Capture the cell that displays the provided text and extract its (X, Y) central coordinate. 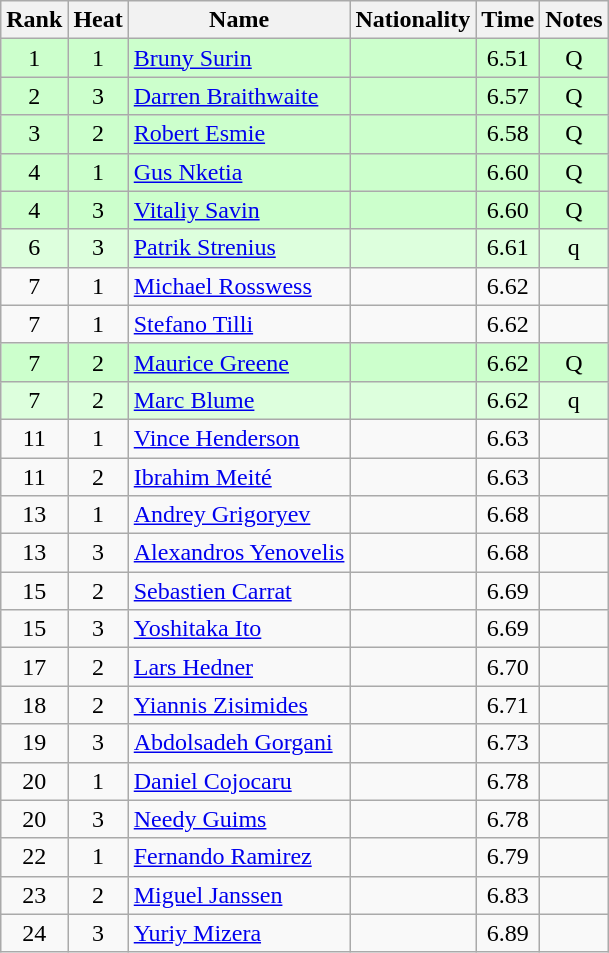
Yoshitaka Ito (239, 629)
Darren Braithwaite (239, 96)
6.70 (508, 667)
6.58 (508, 134)
Maurice Greene (239, 362)
Gus Nketia (239, 172)
Abdolsadeh Gorgani (239, 743)
Vitaliy Savin (239, 210)
Name (239, 20)
24 (34, 933)
6.51 (508, 58)
Daniel Cojocaru (239, 781)
Robert Esmie (239, 134)
Bruny Surin (239, 58)
Time (508, 20)
6.89 (508, 933)
Sebastien Carrat (239, 591)
Lars Hedner (239, 667)
6.71 (508, 705)
Heat (98, 20)
Michael Rosswess (239, 286)
Patrik Strenius (239, 248)
23 (34, 895)
6.79 (508, 857)
Miguel Janssen (239, 895)
Alexandros Yenovelis (239, 553)
17 (34, 667)
Rank (34, 20)
18 (34, 705)
Marc Blume (239, 400)
6.83 (508, 895)
19 (34, 743)
6.73 (508, 743)
Fernando Ramirez (239, 857)
Ibrahim Meité (239, 477)
6 (34, 248)
Vince Henderson (239, 438)
Notes (574, 20)
Stefano Tilli (239, 324)
Yiannis Zisimides (239, 705)
6.57 (508, 96)
6.61 (508, 248)
22 (34, 857)
Nationality (413, 20)
Andrey Grigoryev (239, 515)
Needy Guims (239, 819)
Yuriy Mizera (239, 933)
